Provide the (X, Y) coordinate of the cell's center where the given text is located.  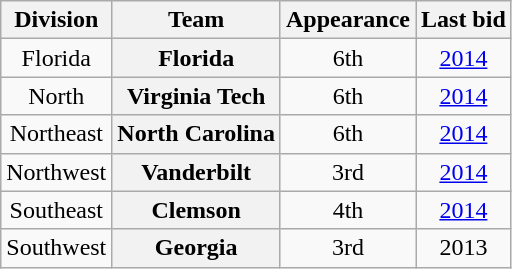
2013 (464, 248)
Appearance (348, 20)
Southeast (56, 210)
Last bid (464, 20)
Northeast (56, 134)
Clemson (196, 210)
Division (56, 20)
Virginia Tech (196, 96)
Northwest (56, 172)
Team (196, 20)
Vanderbilt (196, 172)
North (56, 96)
Georgia (196, 248)
4th (348, 210)
North Carolina (196, 134)
Southwest (56, 248)
